Scan for the cell matching the given text and deliver its [x, y] coordinate at center. 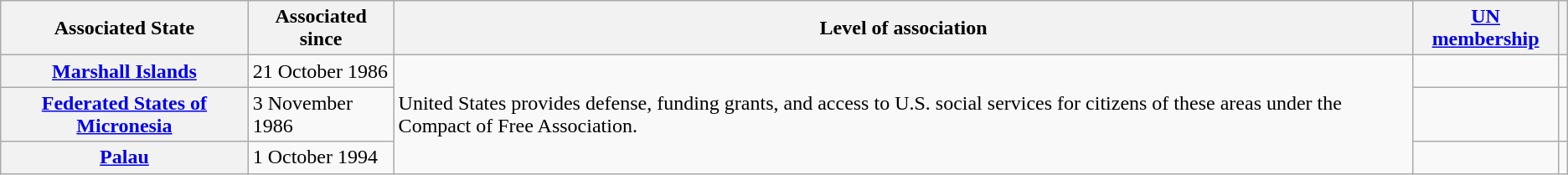
United States provides defense, funding grants, and access to U.S. social services for citizens of these areas under the Compact of Free Association. [903, 114]
21 October 1986 [321, 71]
Palau [124, 157]
Associated since [321, 28]
1 October 1994 [321, 157]
UN membership [1486, 28]
Level of association [903, 28]
Associated State [124, 28]
3 November 1986 [321, 114]
Marshall Islands [124, 71]
Federated States of Micronesia [124, 114]
